Scan for the cell matching the given text and deliver its (x, y) coordinate at center. 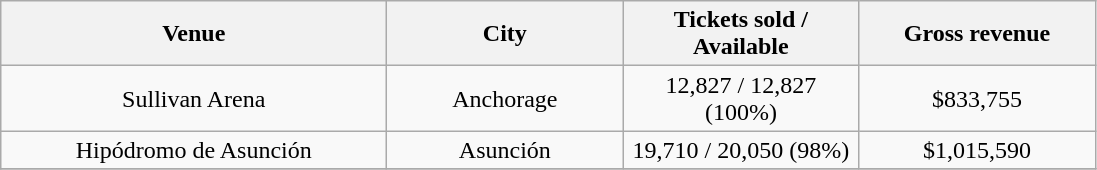
Asunción (505, 150)
$833,755 (977, 98)
12,827 / 12,827 (100%) (741, 98)
Anchorage (505, 98)
Tickets sold / Available (741, 34)
$1,015,590 (977, 150)
Hipódromo de Asunción (194, 150)
City (505, 34)
Sullivan Arena (194, 98)
Venue (194, 34)
Gross revenue (977, 34)
19,710 / 20,050 (98%) (741, 150)
